Determine the [X, Y] coordinate at the center of the cell enclosing the given text.  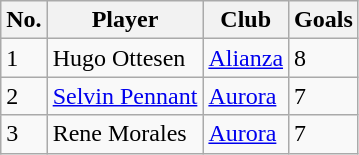
1 [24, 58]
Alianza [246, 58]
Rene Morales [125, 134]
Hugo Ottesen [125, 58]
Selvin Pennant [125, 96]
2 [24, 96]
8 [324, 58]
Player [125, 20]
Club [246, 20]
3 [24, 134]
Goals [324, 20]
No. [24, 20]
